Search for the cell housing the specified text and yield its (X, Y) center coordinate. 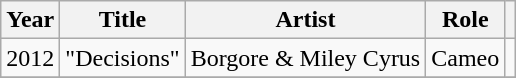
Borgore & Miley Cyrus (306, 58)
Artist (306, 20)
"Decisions" (122, 58)
2012 (30, 58)
Year (30, 20)
Cameo (466, 58)
Role (466, 20)
Title (122, 20)
